Provide the [x, y] coordinate of the cell's center where the given text is located.  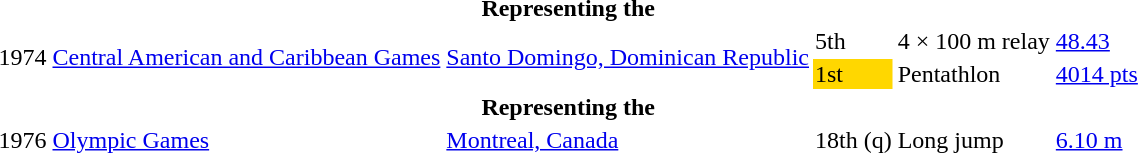
5th [853, 41]
Pentathlon [974, 74]
4 × 100 m relay [974, 41]
Santo Domingo, Dominican Republic [628, 58]
Central American and Caribbean Games [246, 58]
1st [853, 74]
